Provide the [X, Y] coordinate of the cell's center where the given text is located.  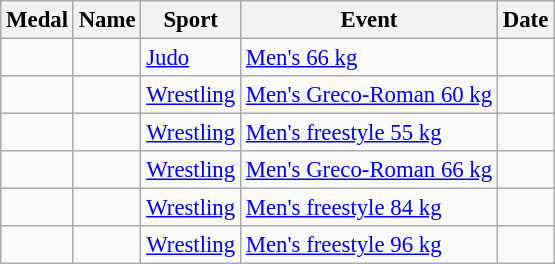
Men's 66 kg [368, 58]
Name [107, 20]
Date [525, 20]
Men's freestyle 55 kg [368, 133]
Men's Greco-Roman 66 kg [368, 170]
Event [368, 20]
Men's freestyle 84 kg [368, 208]
Sport [191, 20]
Medal [38, 20]
Men's freestyle 96 kg [368, 245]
Judo [191, 58]
Men's Greco-Roman 60 kg [368, 95]
